From the cell containing the given text, extract its center point as (x, y) coordinate. 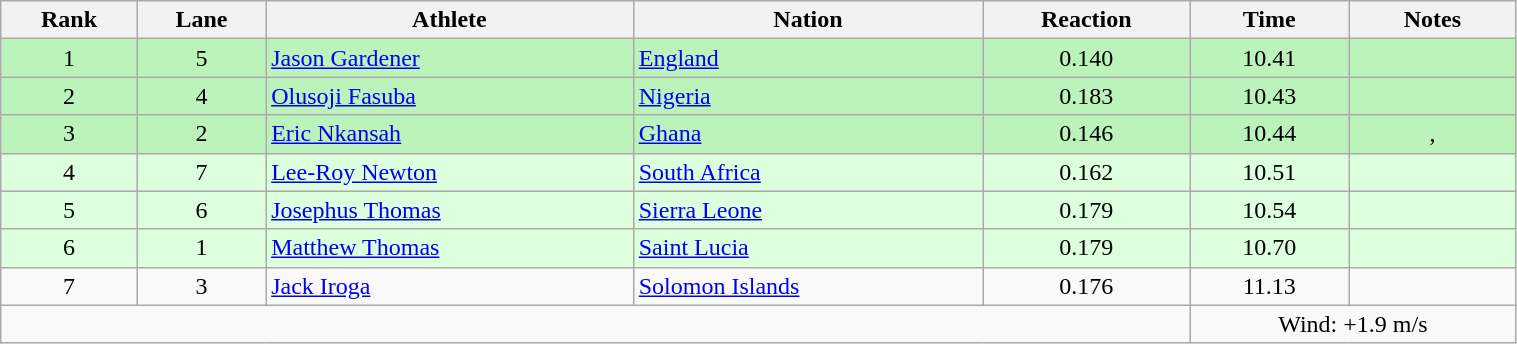
10.70 (1270, 248)
10.41 (1270, 58)
Lee-Roy Newton (450, 172)
Lane (201, 20)
Wind: +1.9 m/s (1353, 324)
11.13 (1270, 286)
Ghana (808, 134)
Rank (70, 20)
10.54 (1270, 210)
Olusoji Fasuba (450, 96)
England (808, 58)
0.146 (1086, 134)
Nigeria (808, 96)
Josephus Thomas (450, 210)
Solomon Islands (808, 286)
, (1432, 134)
Matthew Thomas (450, 248)
Eric Nkansah (450, 134)
Time (1270, 20)
Sierra Leone (808, 210)
Notes (1432, 20)
10.44 (1270, 134)
Reaction (1086, 20)
Jack Iroga (450, 286)
10.51 (1270, 172)
Athlete (450, 20)
0.140 (1086, 58)
Nation (808, 20)
0.176 (1086, 286)
South Africa (808, 172)
Saint Lucia (808, 248)
0.162 (1086, 172)
Jason Gardener (450, 58)
0.183 (1086, 96)
10.43 (1270, 96)
